Extract the (x, y) coordinate from the center of the cell holding the provided text.  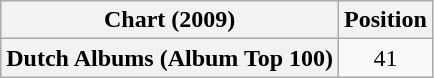
Chart (2009) (170, 20)
41 (386, 58)
Dutch Albums (Album Top 100) (170, 58)
Position (386, 20)
